Identify which cell holds the provided text, then report its (x, y) central coordinate. 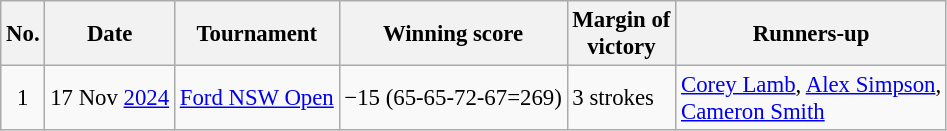
3 strokes (622, 98)
Date (110, 34)
Margin ofvictory (622, 34)
17 Nov 2024 (110, 98)
−15 (65-65-72-67=269) (453, 98)
Ford NSW Open (256, 98)
1 (23, 98)
Winning score (453, 34)
Tournament (256, 34)
Runners-up (812, 34)
No. (23, 34)
Corey Lamb, Alex Simpson, Cameron Smith (812, 98)
